Locate the cell with the specified text and output its [X, Y] center coordinate. 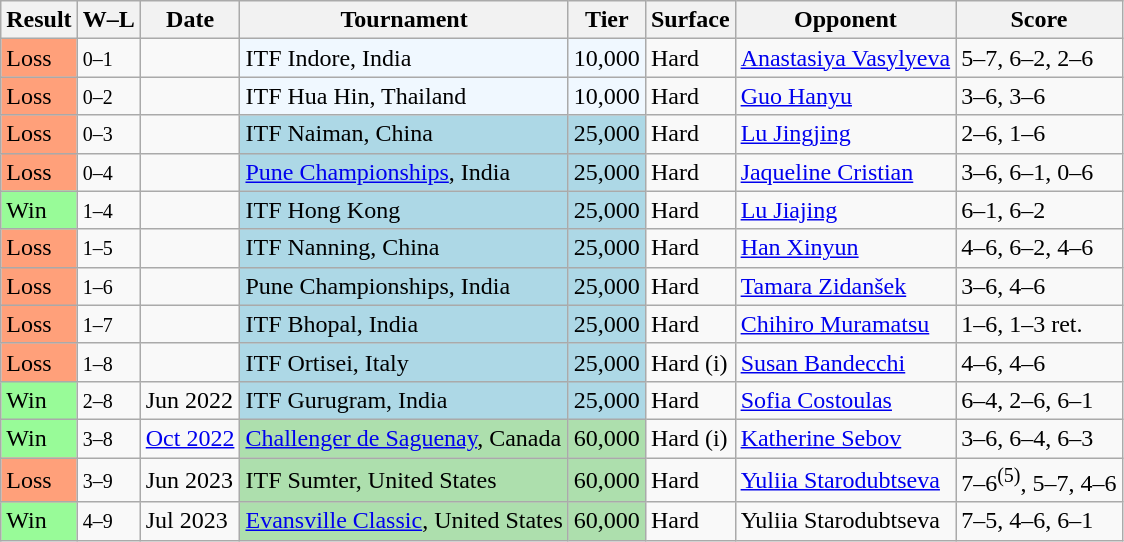
Sofia Costoulas [846, 400]
Surface [690, 20]
Result [39, 20]
5–7, 6–2, 2–6 [1039, 58]
3–6, 6–1, 0–6 [1039, 172]
4–6, 4–6 [1039, 362]
ITF Indore, India [404, 58]
Challenger de Saguenay, Canada [404, 438]
ITF Ortisei, Italy [404, 362]
Lu Jingjing [846, 134]
Date [190, 20]
Jaqueline Cristian [846, 172]
ITF Bhopal, India [404, 324]
Tier [606, 20]
0–4 [108, 172]
3–8 [108, 438]
3–6, 4–6 [1039, 286]
Katherine Sebov [846, 438]
1–8 [108, 362]
Jun 2022 [190, 400]
7–5, 4–6, 6–1 [1039, 521]
ITF Sumter, United States [404, 480]
0–3 [108, 134]
0–1 [108, 58]
1–4 [108, 210]
ITF Hua Hin, Thailand [404, 96]
3–6, 3–6 [1039, 96]
ITF Nanning, China [404, 248]
Oct 2022 [190, 438]
2–8 [108, 400]
1–6 [108, 286]
Evansville Classic, United States [404, 521]
0–2 [108, 96]
Tamara Zidanšek [846, 286]
4–6, 6–2, 4–6 [1039, 248]
Jun 2023 [190, 480]
1–5 [108, 248]
3–9 [108, 480]
Score [1039, 20]
Chihiro Muramatsu [846, 324]
1–7 [108, 324]
W–L [108, 20]
4–9 [108, 521]
ITF Hong Kong [404, 210]
Tournament [404, 20]
Susan Bandecchi [846, 362]
ITF Naiman, China [404, 134]
6–1, 6–2 [1039, 210]
Opponent [846, 20]
ITF Gurugram, India [404, 400]
3–6, 6–4, 6–3 [1039, 438]
1–6, 1–3 ret. [1039, 324]
Guo Hanyu [846, 96]
2–6, 1–6 [1039, 134]
Lu Jiajing [846, 210]
Han Xinyun [846, 248]
6–4, 2–6, 6–1 [1039, 400]
7–6(5), 5–7, 4–6 [1039, 480]
Jul 2023 [190, 521]
Anastasiya Vasylyeva [846, 58]
